Return [x, y] of the center of cell containing provided text 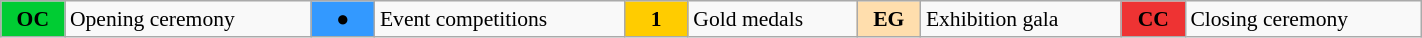
EG [889, 19]
CC [1153, 19]
Gold medals [772, 19]
Opening ceremony [188, 19]
1 [656, 19]
Closing ceremony [1303, 19]
Exhibition gala [1021, 19]
● [343, 19]
OC [33, 19]
Event competitions [500, 19]
